Find where the given text appears and provide that cell's center as [x, y] coordinate. 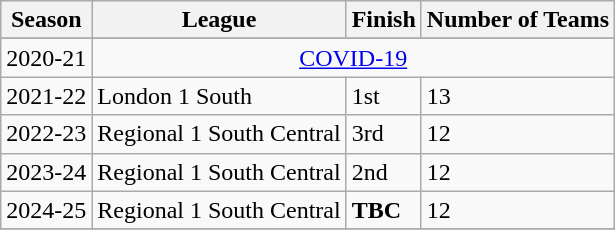
Number of Teams [518, 20]
13 [518, 96]
London 1 South [219, 96]
2024-25 [46, 210]
1st [384, 96]
3rd [384, 134]
2021-22 [46, 96]
COVID-19 [354, 58]
2023-24 [46, 172]
League [219, 20]
Finish [384, 20]
2nd [384, 172]
TBC [384, 210]
2022-23 [46, 134]
Season [46, 20]
2020-21 [46, 58]
